Scan for the cell matching the given text and deliver its (x, y) coordinate at center. 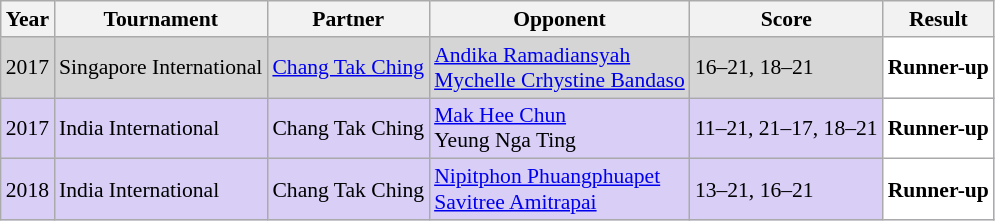
Andika Ramadiansyah Mychelle Crhystine Bandaso (560, 68)
13–21, 16–21 (786, 190)
Opponent (560, 19)
Mak Hee Chun Yeung Nga Ting (560, 128)
Partner (348, 19)
Nipitphon Phuangphuapet Savitree Amitrapai (560, 190)
Result (938, 19)
Tournament (160, 19)
Year (28, 19)
16–21, 18–21 (786, 68)
Singapore International (160, 68)
Score (786, 19)
2018 (28, 190)
11–21, 21–17, 18–21 (786, 128)
